Search for the cell housing the specified text and yield its (x, y) center coordinate. 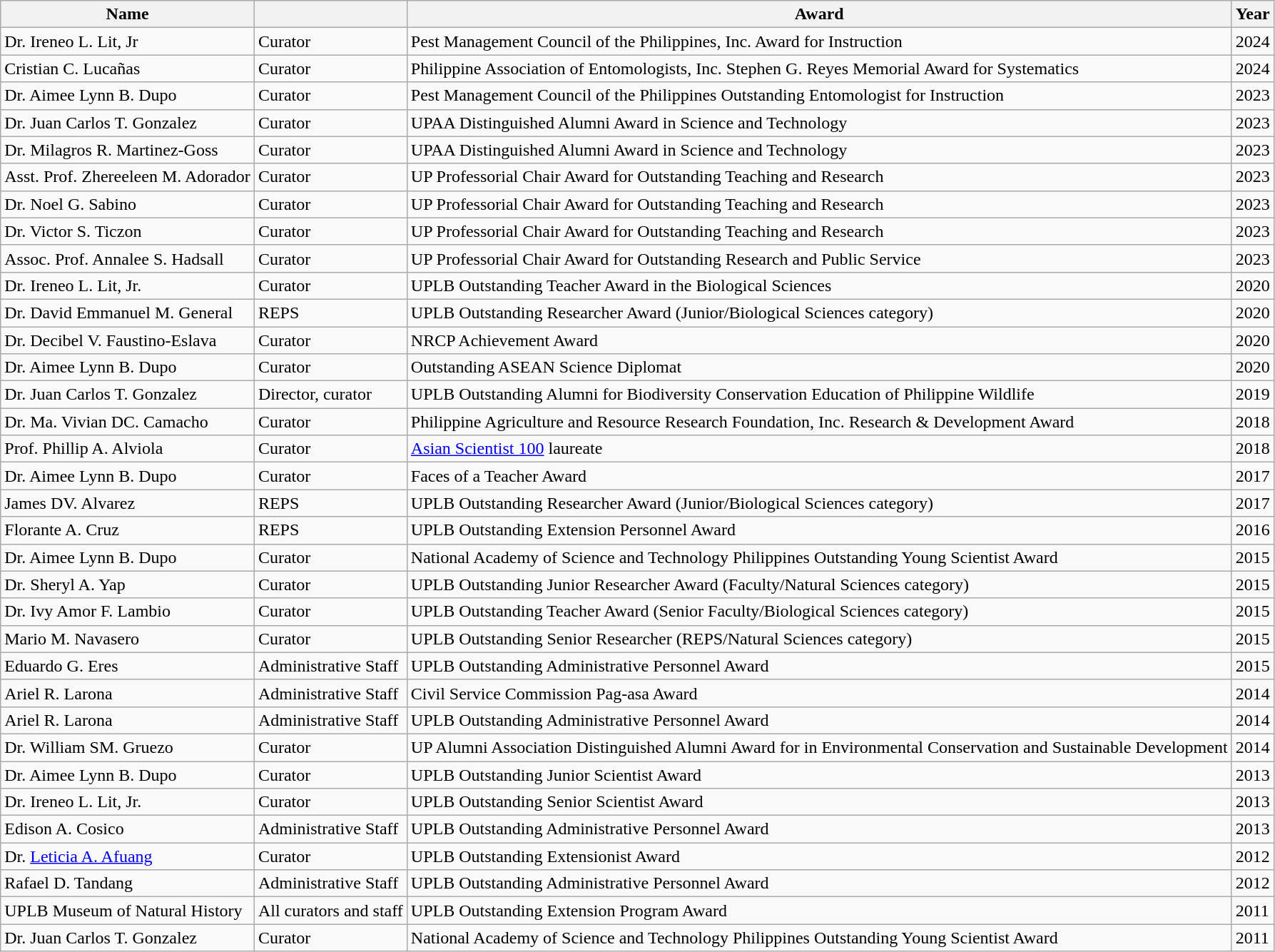
Faces of a Teacher Award (819, 476)
Pest Management Council of the Philippines Outstanding Entomologist for Instruction (819, 96)
Dr. Milagros R. Martinez-Goss (128, 150)
Dr. Decibel V. Faustino-Eslava (128, 340)
Asst. Prof. Zhereeleen M. Adorador (128, 177)
Asian Scientist 100 laureate (819, 449)
James DV. Alvarez (128, 503)
Assoc. Prof. Annalee S. Hadsall (128, 258)
Edison A. Cosico (128, 829)
UPLB Outstanding Extension Personnel Award (819, 530)
UPLB Outstanding Senior Researcher (REPS/Natural Sciences category) (819, 639)
UPLB Outstanding Teacher Award in the Biological Sciences (819, 285)
Dr. Ma. Vivian DC. Camacho (128, 422)
UPLB Outstanding Alumni for Biodiversity Conservation Education of Philippine Wildlife (819, 395)
UPLB Museum of Natural History (128, 911)
Award (819, 14)
Dr. Ireneo L. Lit, Jr (128, 41)
UPLB Outstanding Extension Program Award (819, 911)
UPLB Outstanding Junior Scientist Award (819, 774)
UPLB Outstanding Teacher Award (Senior Faculty/Biological Sciences category) (819, 612)
Eduardo G. Eres (128, 666)
Pest Management Council of the Philippines, Inc. Award for Instruction (819, 41)
Rafael D. Tandang (128, 883)
Mario M. Navasero (128, 639)
2019 (1253, 395)
Outstanding ASEAN Science Diplomat (819, 368)
2016 (1253, 530)
Director, curator (330, 395)
Dr. William SM. Gruezo (128, 747)
Dr. David Emmanuel M. General (128, 313)
Philippine Agriculture and Resource Research Foundation, Inc. Research & Development Award (819, 422)
UP Professorial Chair Award for Outstanding Research and Public Service (819, 258)
Florante A. Cruz (128, 530)
Dr. Leticia A. Afuang (128, 856)
UPLB Outstanding Extensionist Award (819, 856)
Dr. Ivy Amor F. Lambio (128, 612)
Philippine Association of Entomologists, Inc. Stephen G. Reyes Memorial Award for Systematics (819, 69)
UPLB Outstanding Senior Scientist Award (819, 802)
UPLB Outstanding Junior Researcher Award (Faculty/Natural Sciences category) (819, 584)
Dr. Noel G. Sabino (128, 204)
Dr. Victor S. Ticzon (128, 231)
Civil Service Commission Pag-asa Award (819, 693)
Dr. Sheryl A. Yap (128, 584)
Cristian C. Lucañas (128, 69)
Prof. Phillip A. Alviola (128, 449)
NRCP Achievement Award (819, 340)
Year (1253, 14)
Name (128, 14)
UP Alumni Association Distinguished Alumni Award for in Environmental Conservation and Sustainable Development (819, 747)
All curators and staff (330, 911)
